Detect which cell encompasses the target text, then output its [x, y] center coordinate. 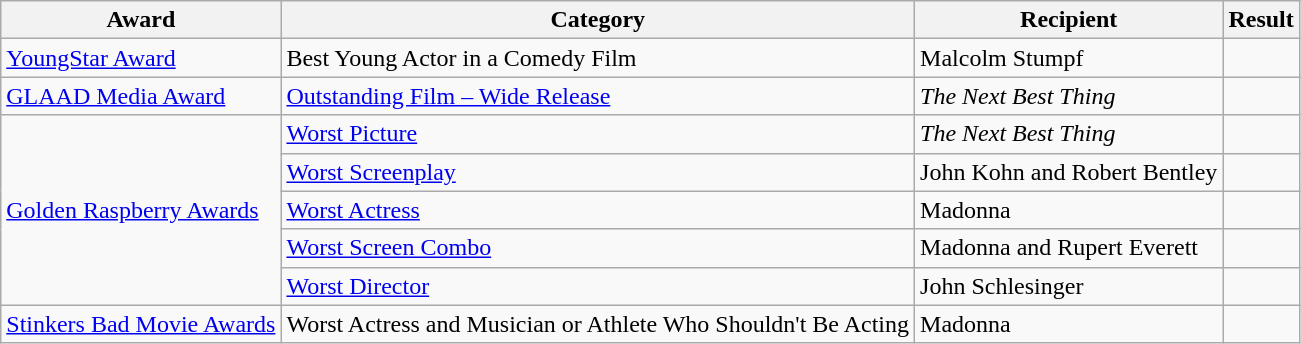
Worst Screen Combo [598, 248]
YoungStar Award [141, 58]
John Schlesinger [1069, 286]
Worst Picture [598, 134]
Best Young Actor in a Comedy Film [598, 58]
Worst Actress and Musician or Athlete Who Shouldn't Be Acting [598, 324]
GLAAD Media Award [141, 96]
Worst Actress [598, 210]
Category [598, 20]
Madonna and Rupert Everett [1069, 248]
Worst Screenplay [598, 172]
Golden Raspberry Awards [141, 210]
John Kohn and Robert Bentley [1069, 172]
Stinkers Bad Movie Awards [141, 324]
Outstanding Film – Wide Release [598, 96]
Malcolm Stumpf [1069, 58]
Recipient [1069, 20]
Worst Director [598, 286]
Award [141, 20]
Result [1261, 20]
